For the text-containing cell, return its midpoint in (X, Y) coordinate format. 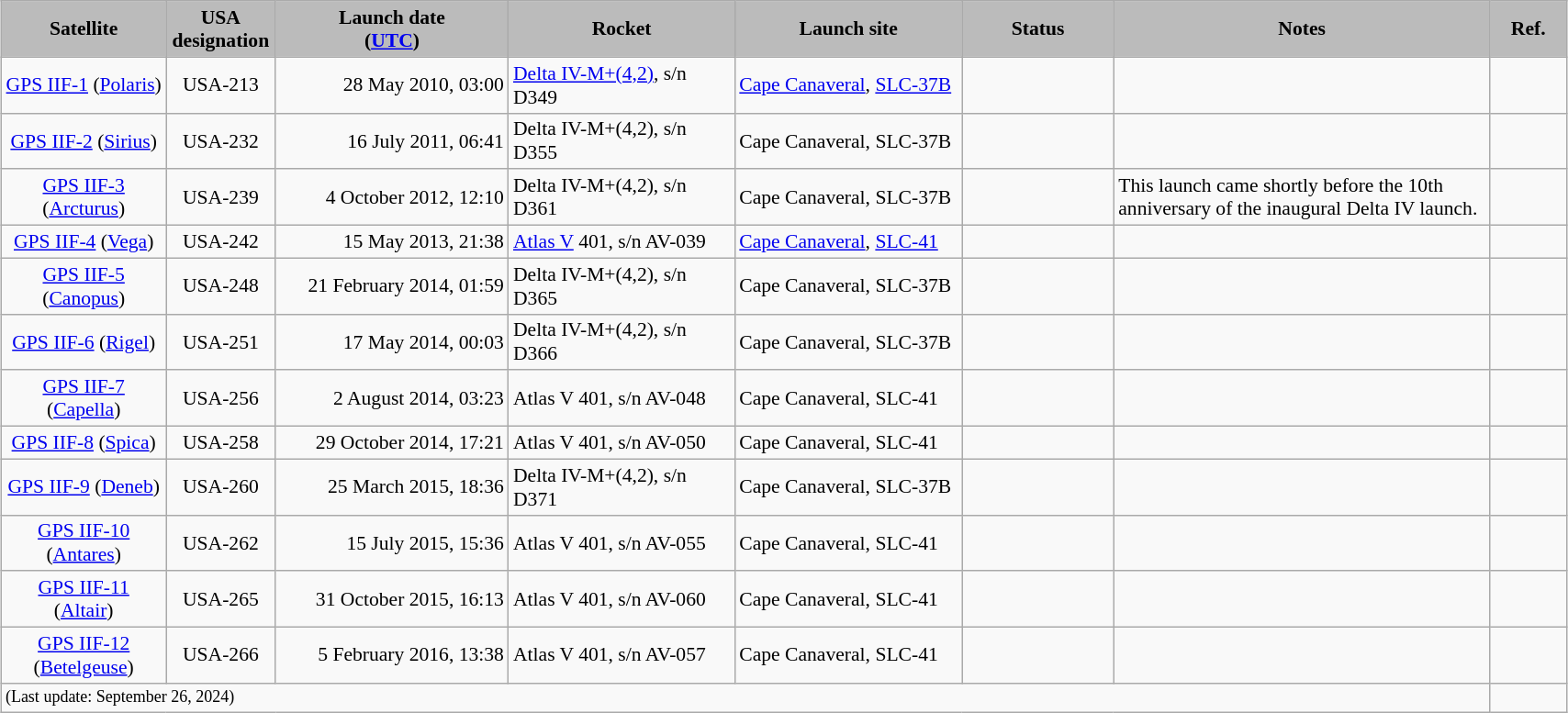
GPS IIF-7 (Capella) (84, 398)
USA-260 (220, 486)
GPS IIF-1 (Polaris) (84, 84)
31 October 2015, 16:13 (392, 600)
USA-256 (220, 398)
USA-258 (220, 443)
Atlas V 401, s/n AV-050 (622, 443)
16 July 2011, 06:41 (392, 141)
USA designation (220, 29)
Delta IV-M+(4,2), s/n D371 (622, 486)
USA-266 (220, 655)
28 May 2010, 03:00 (392, 84)
Status (1037, 29)
Launch date(UTC) (392, 29)
This launch came shortly before the 10th anniversary of the inaugural Delta IV launch. (1302, 198)
17 May 2014, 00:03 (392, 341)
GPS IIF-9 (Deneb) (84, 486)
GPS IIF-4 (Vega) (84, 242)
Delta IV-M+(4,2), s/n D355 (622, 141)
GPS IIF-8 (Spica) (84, 443)
Launch site (848, 29)
GPS IIF-2 (Sirius) (84, 141)
29 October 2014, 17:21 (392, 443)
15 May 2013, 21:38 (392, 242)
USA-239 (220, 198)
5 February 2016, 13:38 (392, 655)
Satellite (84, 29)
Atlas V 401, s/n AV-060 (622, 600)
Atlas V 401, s/n AV-055 (622, 543)
GPS IIF-12 (Betelgeuse) (84, 655)
Atlas V 401, s/n AV-039 (622, 242)
Ref. (1528, 29)
21 February 2014, 01:59 (392, 286)
USA-242 (220, 242)
USA-251 (220, 341)
USA-262 (220, 543)
USA-232 (220, 141)
4 October 2012, 12:10 (392, 198)
Delta IV-M+(4,2), s/n D365 (622, 286)
GPS IIF-3 (Arcturus) (84, 198)
Delta IV-M+(4,2), s/n D361 (622, 198)
15 July 2015, 15:36 (392, 543)
Atlas V 401, s/n AV-057 (622, 655)
GPS IIF-5 (Canopus) (84, 286)
Delta IV-M+(4,2), s/n D366 (622, 341)
2 August 2014, 03:23 (392, 398)
Notes (1302, 29)
GPS IIF-11 (Altair) (84, 600)
USA-213 (220, 84)
25 March 2015, 18:36 (392, 486)
Atlas V 401, s/n AV-048 (622, 398)
Delta IV-M+(4,2), s/n D349 (622, 84)
GPS IIF-10 (Antares) (84, 543)
USA-248 (220, 286)
USA-265 (220, 600)
GPS IIF-6 (Rigel) (84, 341)
Rocket (622, 29)
(Last update: September 26, 2024) (746, 697)
